Extract the (X, Y) coordinate from the center of the cell holding the provided text.  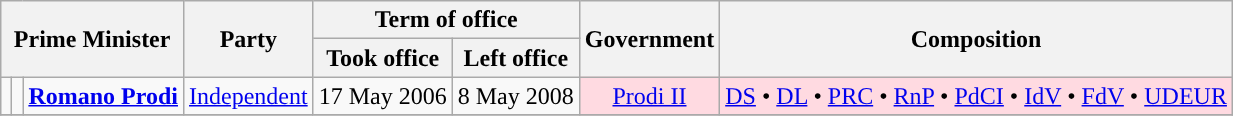
Prodi II (649, 96)
17 May 2006 (382, 96)
Left office (516, 58)
Prime Minister (92, 39)
Took office (382, 58)
Independent (249, 96)
Party (249, 39)
8 May 2008 (516, 96)
Government (649, 39)
Term of office (446, 20)
DS • DL • PRC • RnP • PdCI • IdV • FdV • UDEUR (976, 96)
Composition (976, 39)
Romano Prodi (104, 96)
